Determine the [x, y] coordinate at the center of the cell enclosing the given text.  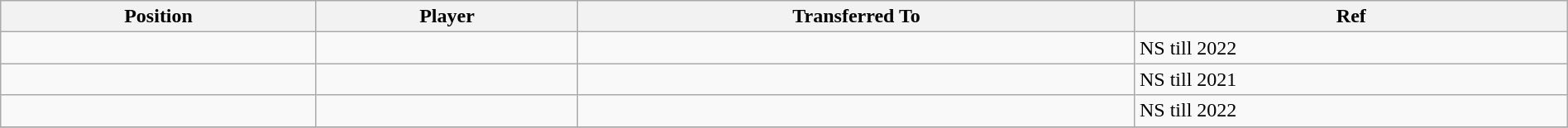
Player [447, 17]
Position [159, 17]
NS till 2021 [1351, 79]
Transferred To [857, 17]
Ref [1351, 17]
